Scan for the cell matching the given text and deliver its (x, y) coordinate at center. 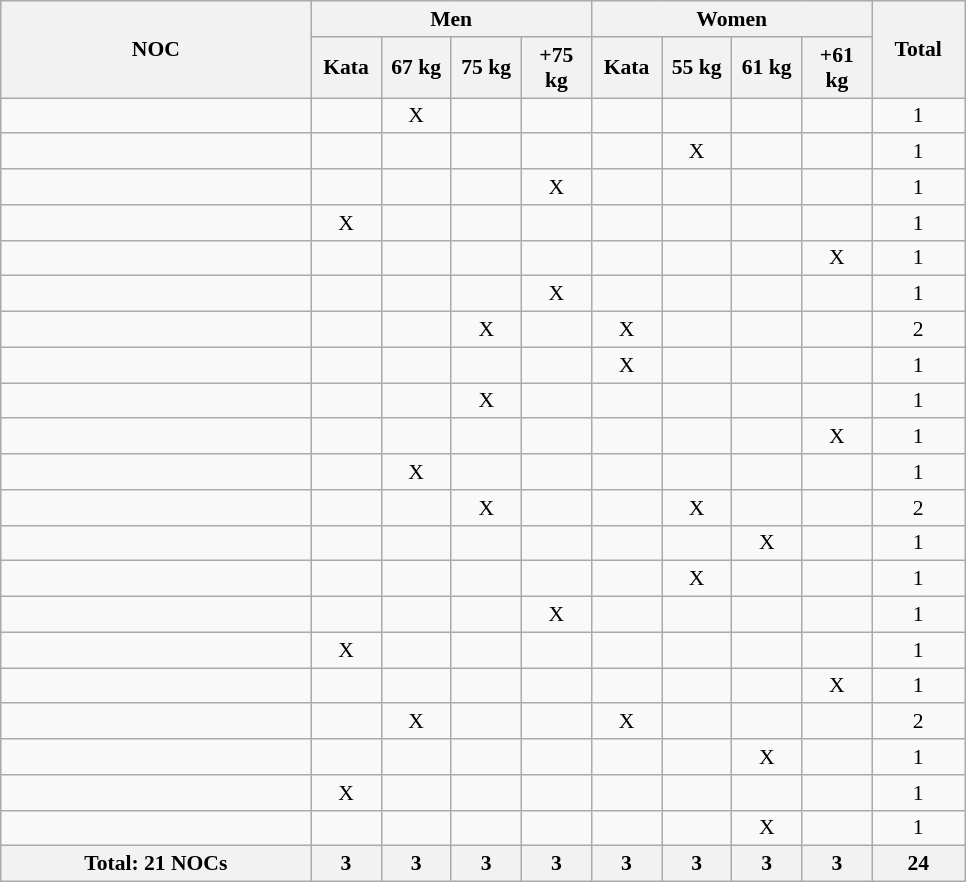
+75 kg (556, 68)
NOC (156, 50)
Total (918, 50)
Total: 21 NOCs (156, 864)
+61 kg (837, 68)
Men (451, 19)
67 kg (416, 68)
Women (731, 19)
24 (918, 864)
61 kg (767, 68)
55 kg (697, 68)
75 kg (486, 68)
